From the cell containing the given text, extract its center point as [X, Y] coordinate. 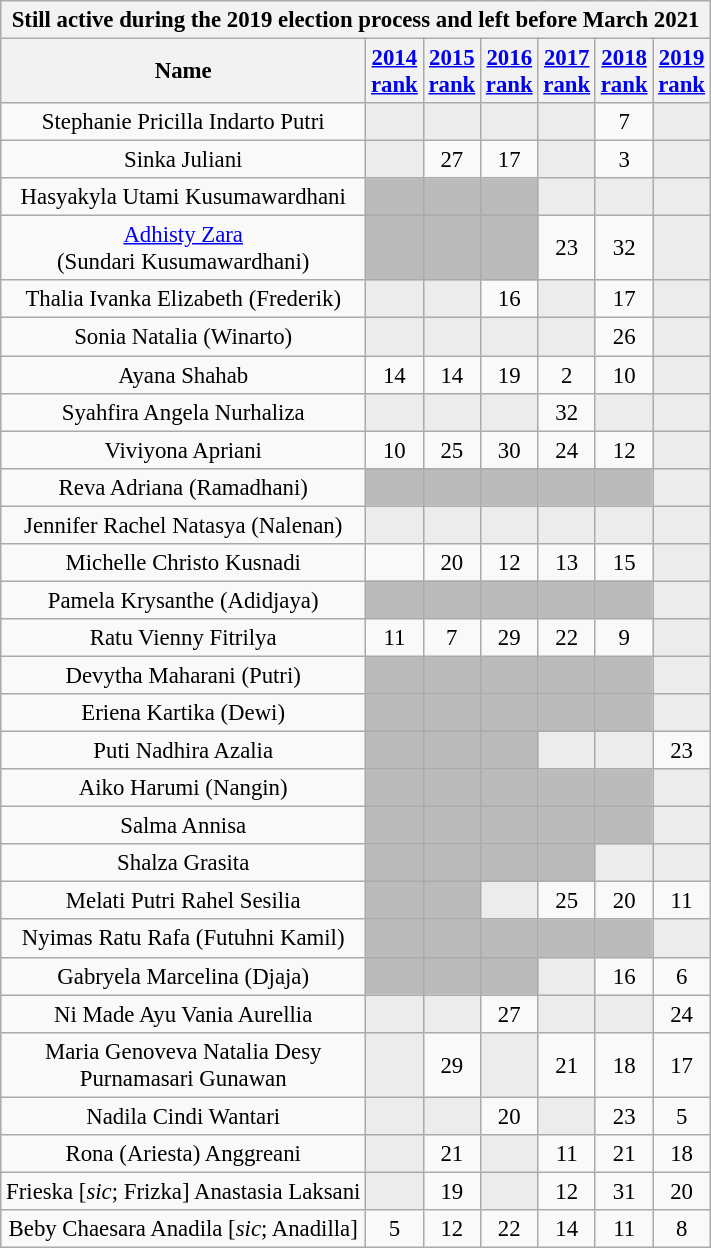
3 [624, 160]
Pamela Krysanthe (Adidjaya) [184, 600]
Thalia Ivanka Elizabeth (Frederik) [184, 299]
Melati Putri Rahel Sesilia [184, 901]
Eriena Kartika (Dewi) [184, 713]
2019rank [682, 72]
30 [510, 450]
2017rank [566, 72]
Gabryela Marcelina (Djaja) [184, 976]
Ayana Shahab [184, 375]
2015rank [452, 72]
2016rank [510, 72]
Aiko Harumi (Nangin) [184, 788]
Still active during the 2019 election process and left before March 2021 [356, 20]
Michelle Christo Kusnadi [184, 563]
Shalza Grasita [184, 863]
2 [566, 375]
31 [624, 1191]
26 [624, 337]
8 [682, 1229]
Sonia Natalia (Winarto) [184, 337]
Name [184, 72]
Beby Chaesara Anadila [sic; Anadilla] [184, 1229]
Hasyakyla Utami Kusumawardhani [184, 197]
Syahfira Angela Nurhaliza [184, 412]
Jennifer Rachel Natasya (Nalenan) [184, 525]
Puti Nadhira Azalia [184, 751]
2018rank [624, 72]
Ratu Vienny Fitrilya [184, 638]
Devytha Maharani (Putri) [184, 675]
Salma Annisa [184, 826]
Sinka Juliani [184, 160]
Stephanie Pricilla Indarto Putri [184, 122]
Adhisty Zara(Sundari Kusumawardhani) [184, 248]
Rona (Ariesta) Anggreani [184, 1154]
Ni Made Ayu Vania Aurellia [184, 1014]
2014rank [394, 72]
Reva Adriana (Ramadhani) [184, 487]
13 [566, 563]
6 [682, 976]
9 [624, 638]
Maria Genoveva Natalia DesyPurnamasari Gunawan [184, 1064]
Frieska [sic; Frizka] Anastasia Laksani [184, 1191]
Viviyona Apriani [184, 450]
Nyimas Ratu Rafa (Futuhni Kamil) [184, 939]
Nadila Cindi Wantari [184, 1116]
15 [624, 563]
